Identify which cell holds the provided text, then report its [x, y] central coordinate. 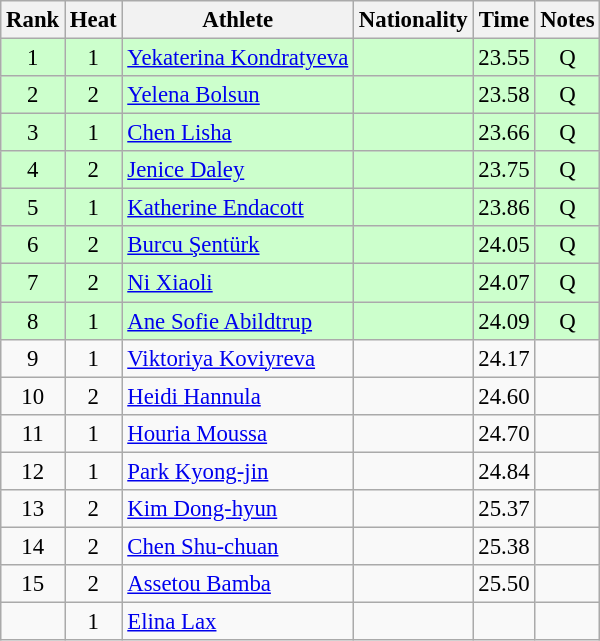
Nationality [414, 20]
Houria Moussa [238, 433]
14 [33, 546]
9 [33, 358]
25.50 [504, 584]
25.37 [504, 509]
Viktoriya Koviyreva [238, 358]
Ane Sofie Abildtrup [238, 321]
5 [33, 208]
24.60 [504, 396]
Athlete [238, 20]
24.05 [504, 245]
Yekaterina Kondratyeva [238, 58]
12 [33, 471]
Rank [33, 20]
Chen Shu-chuan [238, 546]
23.66 [504, 133]
Time [504, 20]
Burcu Şentürk [238, 245]
10 [33, 396]
23.86 [504, 208]
24.17 [504, 358]
15 [33, 584]
24.07 [504, 283]
23.58 [504, 95]
23.55 [504, 58]
Heidi Hannula [238, 396]
6 [33, 245]
24.84 [504, 471]
24.70 [504, 433]
Ni Xiaoli [238, 283]
Katherine Endacott [238, 208]
Notes [568, 20]
8 [33, 321]
25.38 [504, 546]
Heat [94, 20]
Park Kyong-jin [238, 471]
Kim Dong-hyun [238, 509]
3 [33, 133]
13 [33, 509]
Assetou Bamba [238, 584]
7 [33, 283]
11 [33, 433]
Yelena Bolsun [238, 95]
Elina Lax [238, 621]
4 [33, 170]
23.75 [504, 170]
24.09 [504, 321]
Chen Lisha [238, 133]
Jenice Daley [238, 170]
